Identify which cell holds the provided text, then report its (X, Y) central coordinate. 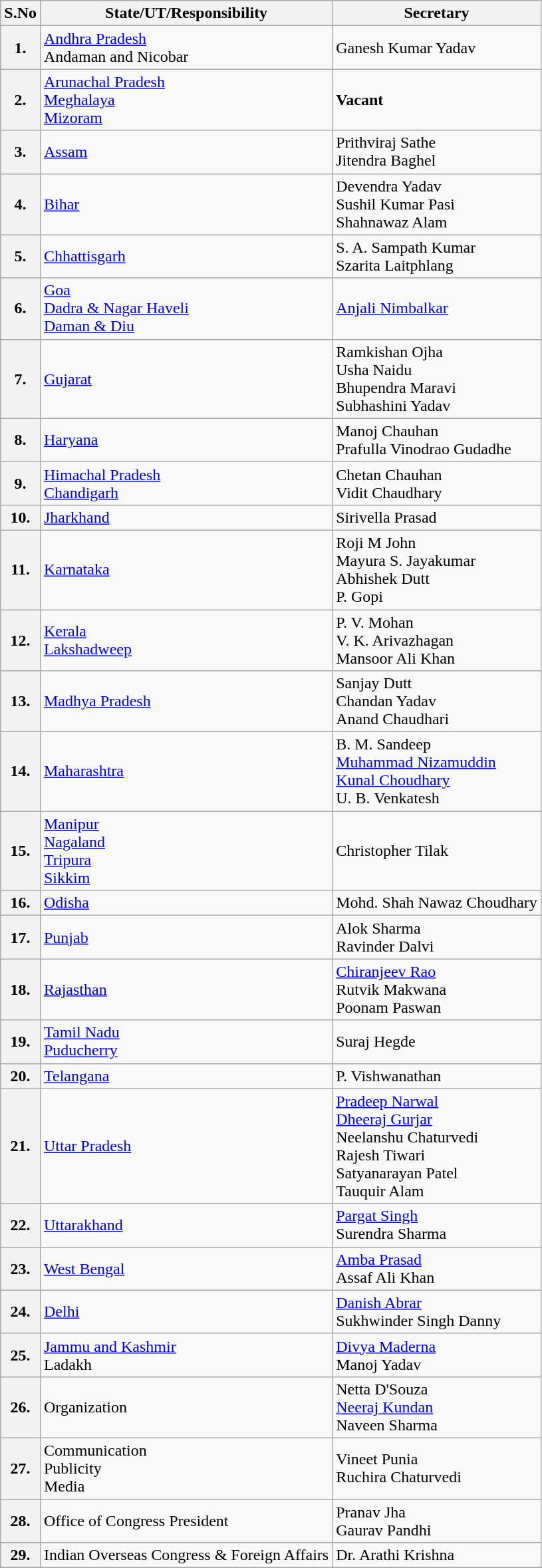
9. (21, 483)
2. (21, 100)
27. (21, 1468)
Telangana (186, 1076)
Dr. Arathi Krishna (437, 1555)
Office of Congress President (186, 1520)
3. (21, 152)
Secretary (437, 13)
5. (21, 257)
Andhra PradeshAndaman and Nicobar (186, 48)
Delhi (186, 1311)
Jharkhand (186, 517)
Sirivella Prasad (437, 517)
Prithviraj SatheJitendra Baghel (437, 152)
Anjali Nimbalkar (437, 309)
Divya MadernaManoj Yadav (437, 1355)
17. (21, 938)
Ramkishan OjhaUsha NaiduBhupendra MaraviSubhashini Yadav (437, 379)
Pradeep NarwalDheeraj GurjarNeelanshu ChaturvediRajesh TiwariSatyanarayan PatelTauquir Alam (437, 1146)
Pranav JhaGaurav Pandhi (437, 1520)
10. (21, 517)
Alok SharmaRavinder Dalvi (437, 938)
6. (21, 309)
B. M. SandeepMuhammad NizamuddinKunal ChoudharyU. B. Venkatesh (437, 771)
S.No (21, 13)
13. (21, 702)
Chetan ChauhanVidit Chaudhary (437, 483)
Vineet PuniaRuchira Chaturvedi (437, 1468)
12. (21, 640)
Bihar (186, 204)
11. (21, 569)
Himachal PradeshChandigarh (186, 483)
22. (21, 1225)
Chiranjeev RaoRutvik MakwanaPoonam Paswan (437, 989)
14. (21, 771)
Tamil NaduPuducherry (186, 1041)
Sanjay DuttChandan YadavAnand Chaudhari (437, 702)
Manoj ChauhanPrafulla Vinodrao Gudadhe (437, 440)
Suraj Hegde (437, 1041)
16. (21, 903)
Pargat SinghSurendra Sharma (437, 1225)
Danish AbrarSukhwinder Singh Danny (437, 1311)
18. (21, 989)
West Bengal (186, 1269)
25. (21, 1355)
21. (21, 1146)
23. (21, 1269)
GoaDadra & Nagar HaveliDaman & Diu (186, 309)
Amba PrasadAssaf Ali Khan (437, 1269)
State/UT/Responsibility (186, 13)
20. (21, 1076)
Ganesh Kumar Yadav (437, 48)
Maharashtra (186, 771)
26. (21, 1407)
Mohd. Shah Nawaz Choudhary (437, 903)
Uttar Pradesh (186, 1146)
CommunicationPublicityMedia (186, 1468)
Punjab (186, 938)
15. (21, 851)
7. (21, 379)
Chhattisgarh (186, 257)
P. Vishwanathan (437, 1076)
8. (21, 440)
KeralaLakshadweep (186, 640)
Roji M JohnMayura S. JayakumarAbhishek DuttP. Gopi (437, 569)
Haryana (186, 440)
Vacant (437, 100)
Jammu and KashmirLadakh (186, 1355)
Odisha (186, 903)
Christopher Tilak (437, 851)
Netta D'SouzaNeeraj KundanNaveen Sharma (437, 1407)
Devendra YadavSushil Kumar PasiShahnawaz Alam (437, 204)
24. (21, 1311)
Karnataka (186, 569)
Assam (186, 152)
S. A. Sampath KumarSzarita Laitphlang (437, 257)
Organization (186, 1407)
Uttarakhand (186, 1225)
P. V. MohanV. K. ArivazhaganMansoor Ali Khan (437, 640)
4. (21, 204)
Gujarat (186, 379)
1. (21, 48)
28. (21, 1520)
ManipurNagalandTripuraSikkim (186, 851)
Indian Overseas Congress & Foreign Affairs (186, 1555)
Arunachal PradeshMeghalayaMizoram (186, 100)
Rajasthan (186, 989)
19. (21, 1041)
Madhya Pradesh (186, 702)
29. (21, 1555)
